For the text-containing cell, return its midpoint in [X, Y] coordinate format. 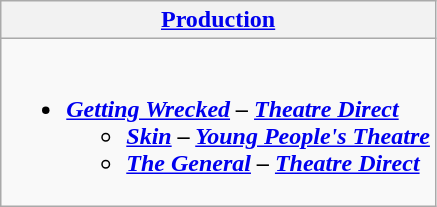
Production [218, 20]
Getting Wrecked – Theatre DirectSkin – Young People's TheatreThe General – Theatre Direct [218, 122]
